Scan for the cell matching the given text and deliver its (x, y) coordinate at center. 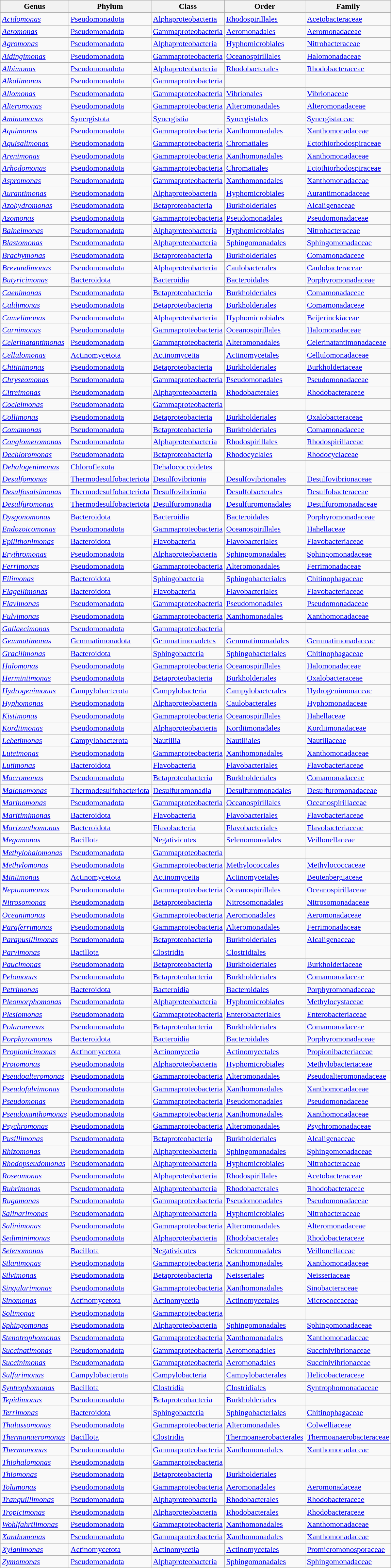
Rugamonas (35, 1201)
Albimonas (35, 69)
Desulfovibrionaceae (348, 479)
Rubrimonas (35, 1189)
Cellulomonadaceae (348, 355)
Rhizomonas (35, 1151)
Nautiliales (265, 740)
Parvimonas (35, 952)
Psychromonadaceae (348, 1126)
Rhodospirillaceae (348, 442)
Gemmatimonadales (265, 641)
Aminomonas (35, 118)
Nitrosomonadaceae (348, 902)
Conglomeromonas (35, 442)
Polaromonas (35, 1027)
Hydrogenimonaceae (348, 691)
Methylocystaceae (348, 1002)
Pusillimonas (35, 1138)
Nitrosomonadales (265, 902)
Blastomonas (35, 243)
Synergistia (188, 118)
Flagellimonas (35, 591)
Tropicimonas (35, 1512)
Synergistota (110, 118)
Sinobacteraceae (348, 1288)
Agromonas (35, 44)
Aeromonas (35, 31)
Xylanimonas (35, 1549)
Kordiimonas (35, 728)
Thermoanaerobacteraceae (348, 1437)
Desulfobacterales (265, 492)
Carnimonas (35, 330)
Terrimonas (35, 1412)
Synergistales (265, 118)
Pelomonas (35, 977)
Psychromonas (35, 1126)
Luteimonas (35, 753)
Brachymonas (35, 255)
Synergistaceae (348, 118)
Gracilimonas (35, 653)
Caulobacteraceae (348, 268)
Epilithonimonas (35, 541)
Collimonas (35, 417)
Lebetimonas (35, 740)
Parapusillimonas (35, 939)
Methylococcales (265, 865)
Celerinatantimonas (35, 342)
Neptunomonas (35, 890)
Nitrosomonas (35, 902)
Plesiomonas (35, 1014)
Sediminimonas (35, 1238)
Solimonas (35, 1313)
Hyphomonadaceae (348, 703)
Dehalococcoidetes (188, 467)
Arenimonas (35, 156)
Halomonas (35, 666)
Caenimonas (35, 293)
Beijerinckiaceae (348, 317)
Miniimonas (35, 877)
Citreimonas (35, 392)
Salinarimonas (35, 1213)
Salinimonas (35, 1226)
Pseudofulvimonas (35, 1089)
Sphingomonas (35, 1325)
Gemmatimonadetes (188, 641)
Macromonas (35, 778)
Megamonas (35, 840)
Chloroflexota (110, 467)
Desulfovibrionales (265, 479)
Enterobacteriaceae (348, 1014)
Rhodocyclaceae (348, 454)
Thiohalomonas (35, 1462)
Cocleimonas (35, 405)
Pseudoxanthomonas (35, 1114)
Genus (35, 7)
Vibrionales (265, 93)
Enterobacteriales (265, 1014)
Desulfomonas (35, 479)
Gemmatimonadaceae (348, 641)
Petrimonas (35, 989)
Thiomonas (35, 1475)
Erythromonas (35, 554)
Marinomonas (35, 803)
Cellulomonas (35, 355)
Marixanthomonas (35, 828)
Propionibacteriaceae (348, 1052)
Silvimonas (35, 1275)
Butyricimonas (35, 280)
Lutimonas (35, 766)
Thalassomonas (35, 1425)
Celerinatantimonadaceae (348, 342)
Chryseomonas (35, 380)
Aidingimonas (35, 56)
Pleomorphomonas (35, 1002)
Aquisalimonas (35, 143)
Paucimonas (35, 965)
Propionicimonas (35, 1052)
Methylococcaceae (348, 865)
Filimonas (35, 579)
Kordiimonadales (265, 728)
Stenotrophomonas (35, 1338)
Rhodocyclales (265, 454)
Colwelliaceae (348, 1425)
Comamonas (35, 430)
Chitinimonas (35, 367)
Hydrogenimonas (35, 691)
Acidomonas (35, 19)
Micrococcaceae (348, 1300)
Porphyromonas (35, 1039)
Hyphomonas (35, 703)
Malonomonas (35, 790)
Pseudoalteromonas (35, 1076)
Thermomonas (35, 1450)
Promicromonosporaceae (348, 1549)
Pseudoalteromonadaceae (348, 1076)
Dysgonomonas (35, 516)
Family (348, 7)
Sinomonas (35, 1300)
Pseudomonas (35, 1101)
Beutenbergiaceae (348, 877)
Kordiimonadaceae (348, 728)
Xanthomonas (35, 1537)
Alteromonas (35, 106)
Dechloromonas (35, 454)
Paraferrimonas (35, 927)
Aurantimonas (35, 193)
Desulfobacteraceae (348, 492)
Herminiimonas (35, 678)
Methylobacteriaceae (348, 1064)
Desulfuromonas (35, 504)
Kistimonas (35, 716)
Singularimonas (35, 1288)
Oceanimonas (35, 915)
Thermoanaerobacterales (265, 1437)
Vibrionaceae (348, 93)
Silanimonas (35, 1263)
Methylohalomonas (35, 852)
Wohlfahrtiimonas (35, 1524)
Caldimonas (35, 305)
Rhodopseudomonas (35, 1164)
Phylum (110, 7)
Balneimonas (35, 230)
Tolumonas (35, 1487)
Sulfurimonas (35, 1375)
Class (188, 7)
Camelimonas (35, 317)
Neisseriaceae (348, 1275)
Aquimonas (35, 131)
Ferrimonas (35, 566)
Dehalogenimonas (35, 467)
Order (265, 7)
Methylomonas (35, 865)
Gemmatimonas (35, 641)
Maritimimonas (35, 815)
Succinatimonas (35, 1350)
Azomonas (35, 218)
Desulfosalsimonas (35, 492)
Syntrophomonadaceae (348, 1388)
Endozoicomonas (35, 529)
Selenomonas (35, 1251)
Gemmatimonadota (110, 641)
Tepidimonas (35, 1400)
Roseomonas (35, 1176)
Fulvimonas (35, 616)
Syntrophomonas (35, 1388)
Allomonas (35, 93)
Arhodomonas (35, 168)
Nautiliaceae (348, 740)
Helicobacteraceae (348, 1375)
Succinimonas (35, 1363)
Aurantimonadaceae (348, 193)
Aspromonas (35, 181)
Brevundimonas (35, 268)
Flavimonas (35, 604)
Gallaecimonas (35, 629)
Neisseriales (265, 1275)
Nautiliia (188, 740)
Azohydromonas (35, 206)
Zymomonas (35, 1562)
Tranquillimonas (35, 1499)
Protomonas (35, 1064)
Alkalimonas (35, 81)
Thermanaeromonas (35, 1437)
